Pinpoint the cell where the given text exists, returning its (x, y) midpoint coordinate. 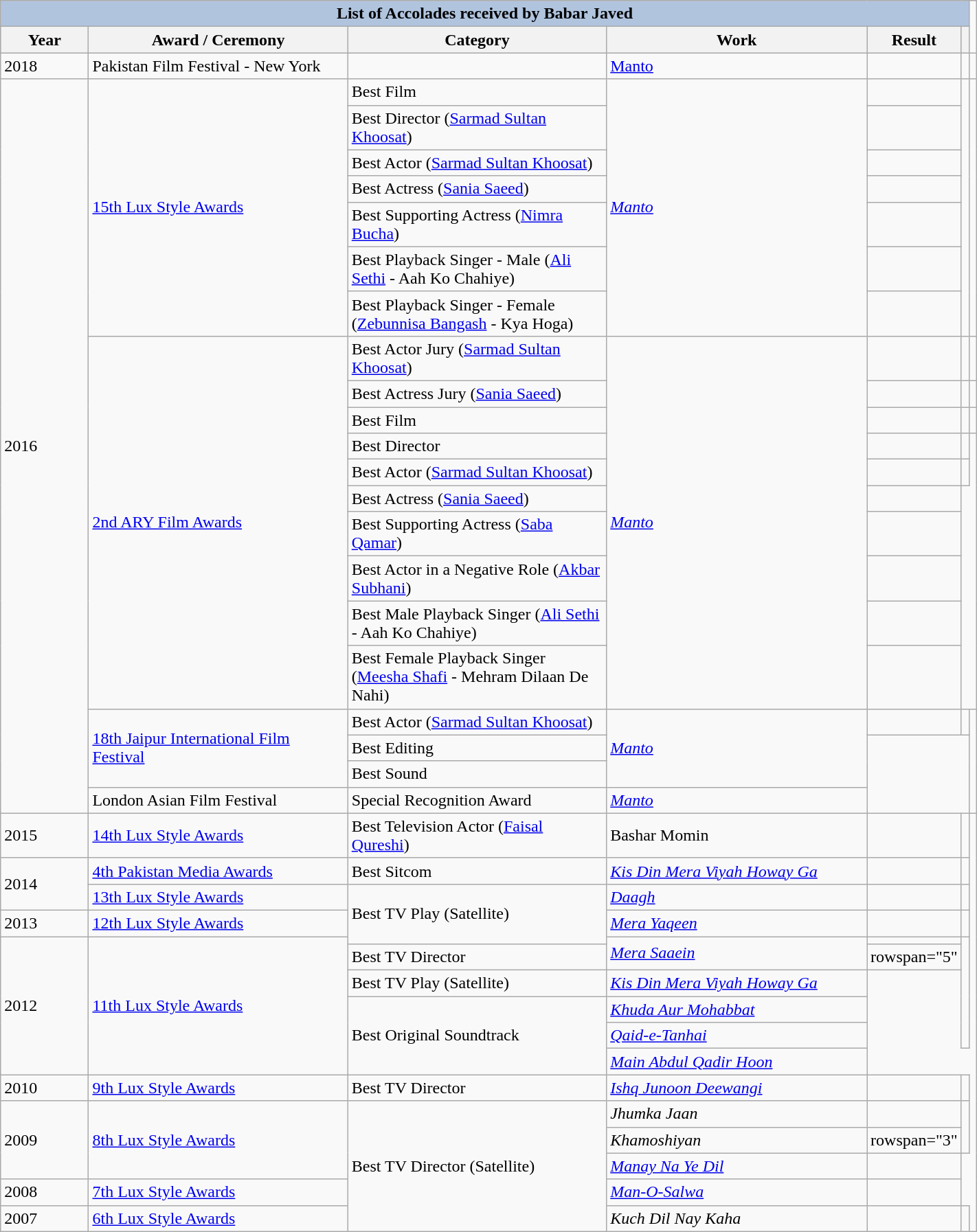
Best Supporting Actress (Saba Qamar) (477, 534)
London Asian Film Festival (218, 800)
Award / Ceremony (218, 40)
Best Director (Sarmad Sultan Khoosat) (477, 128)
Best Female Playback Singer(Meesha Shafi - Mehram Dilaan De Nahi) (477, 677)
Best Actor in a Negative Role (Akbar Subhani) (477, 578)
Best Supporting Actress (Nimra Bucha) (477, 224)
11th Lux Style Awards (218, 1005)
Best Playback Singer - Male (Ali Sethi - Aah Ko Chahiye) (477, 269)
Best Sitcom (477, 871)
Main Abdul Qadir Hoon (737, 1062)
15th Lux Style Awards (218, 207)
Result (914, 40)
Best Playback Singer - Female (Zebunnisa Bangash - Kya Hoga) (477, 313)
Best Male Playback Singer (Ali Sethi - Aah Ko Chahiye) (477, 624)
14th Lux Style Awards (218, 835)
Man-O-Salwa (737, 1192)
Daagh (737, 897)
Best TV Director (Satellite) (477, 1166)
rowspan="5" (914, 957)
6th Lux Style Awards (218, 1218)
Work (737, 40)
Best Director (477, 446)
Special Recognition Award (477, 800)
Best Television Actor (Faisal Qureshi) (477, 835)
2012 (45, 1005)
Mera Yaqeen (737, 923)
2013 (45, 923)
Best Sound (477, 774)
2nd ARY Film Awards (218, 522)
Jhumka Jaan (737, 1114)
9th Lux Style Awards (218, 1088)
Best Editing (477, 748)
13th Lux Style Awards (218, 897)
Ishq Junoon Deewangi (737, 1088)
8th Lux Style Awards (218, 1140)
7th Lux Style Awards (218, 1192)
Khuda Aur Mohabbat (737, 1009)
2016 (45, 446)
rowspan="3" (914, 1140)
2015 (45, 835)
Year (45, 40)
2009 (45, 1140)
Pakistan Film Festival - New York (218, 66)
List of Accolades received by Babar Javed (485, 14)
2014 (45, 884)
Khamoshiyan (737, 1140)
12th Lux Style Awards (218, 923)
18th Jaipur International Film Festival (218, 748)
Best Original Soundtrack (477, 1036)
Qaid-e-Tanhai (737, 1036)
Bashar Momin (737, 835)
2018 (45, 66)
4th Pakistan Media Awards (218, 871)
Manay Na Ye Dil (737, 1166)
2008 (45, 1192)
Best Actor Jury (Sarmad Sultan Khoosat) (477, 358)
Best Actress Jury (Sania Saeed) (477, 393)
Category (477, 40)
2007 (45, 1218)
Mera Saaein (737, 953)
Kuch Dil Nay Kaha (737, 1218)
2010 (45, 1088)
